For the text-containing cell, return its midpoint in [x, y] coordinate format. 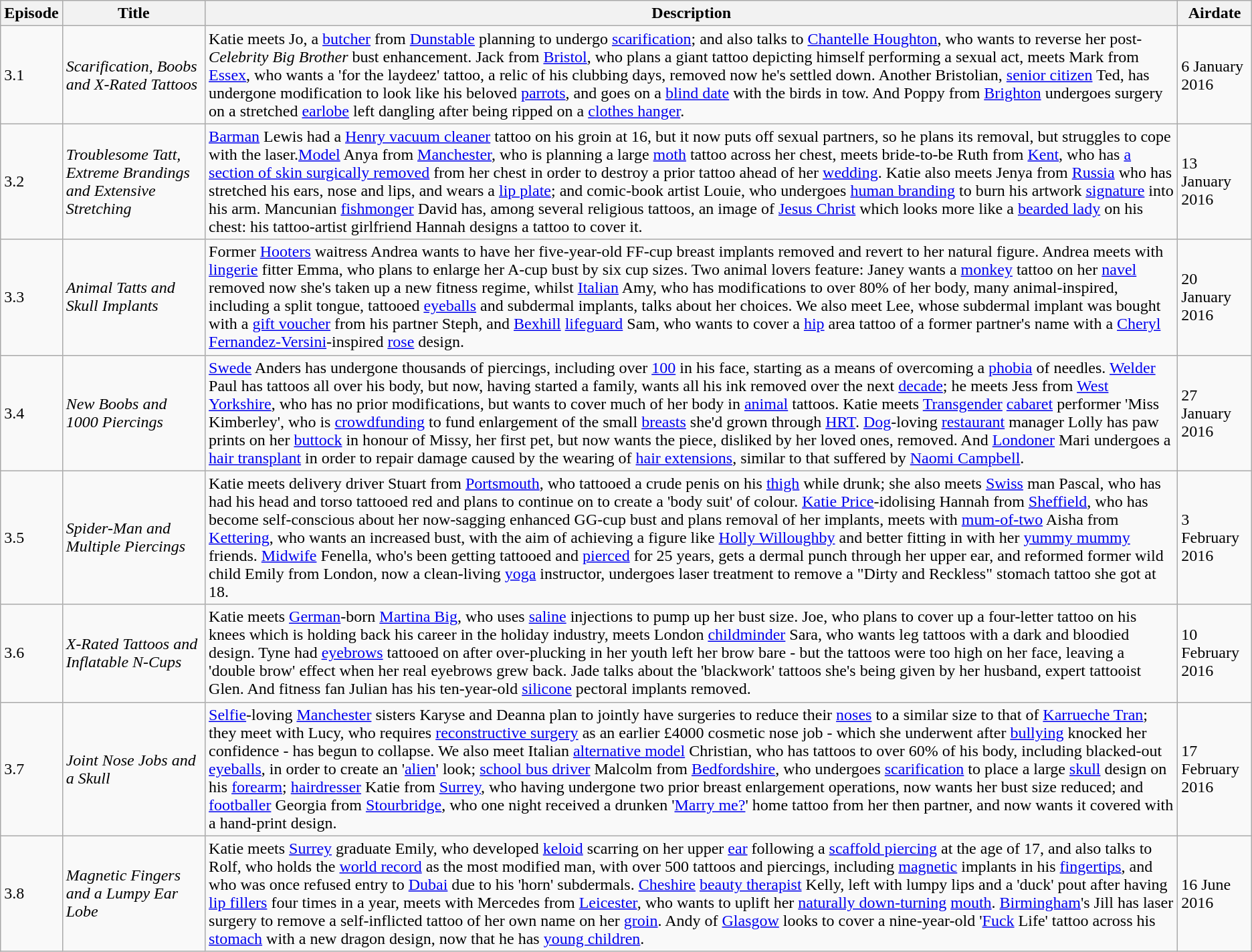
Magnetic Fingers and a Lumpy Ear Lobe [134, 893]
Scarification, Boobs and X-Rated Tattoos [134, 75]
20 January 2016 [1215, 297]
Airdate [1215, 13]
3.6 [31, 653]
10 February 2016 [1215, 653]
3.3 [31, 297]
13 January 2016 [1215, 182]
Troublesome Tatt, Extreme Brandings and Extensive Stretching [134, 182]
3.1 [31, 75]
6 January 2016 [1215, 75]
Episode [31, 13]
Title [134, 13]
Animal Tatts and Skull Implants [134, 297]
3.7 [31, 769]
3.2 [31, 182]
27 January 2016 [1215, 413]
3.8 [31, 893]
New Boobs and 1000 Piercings [134, 413]
Joint Nose Jobs and a Skull [134, 769]
3 February 2016 [1215, 538]
3.5 [31, 538]
X-Rated Tattoos and Inflatable N-Cups [134, 653]
17 February 2016 [1215, 769]
Description [692, 13]
3.4 [31, 413]
16 June 2016 [1215, 893]
Spider-Man and Multiple Piercings [134, 538]
